For the text-containing cell, return its midpoint in [X, Y] coordinate format. 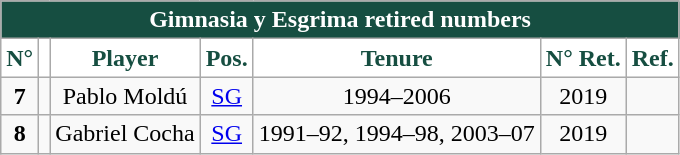
Tenure [396, 58]
Ref. [652, 58]
8 [20, 134]
1994–2006 [396, 96]
Gabriel Cocha [125, 134]
Pablo Moldú [125, 96]
Gimnasia y Esgrima retired numbers [340, 20]
1991–92, 1994–98, 2003–07 [396, 134]
Player [125, 58]
Pos. [226, 58]
N° [20, 58]
N° Ret. [583, 58]
7 [20, 96]
